Return the [X, Y] coordinate for the center point of the cell that contains the specified text.  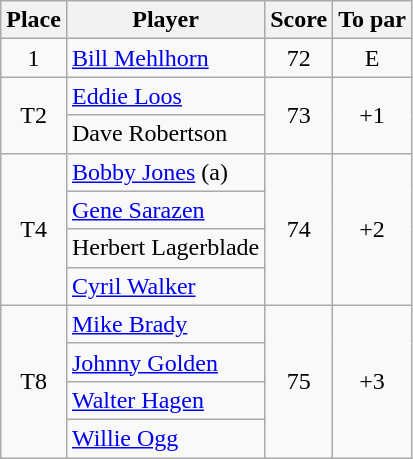
T4 [34, 229]
Johnny Golden [165, 362]
Willie Ogg [165, 438]
1 [34, 58]
74 [299, 229]
+1 [372, 115]
Bill Mehlhorn [165, 58]
E [372, 58]
73 [299, 115]
Herbert Lagerblade [165, 248]
T2 [34, 115]
Score [299, 20]
To par [372, 20]
+3 [372, 381]
Eddie Loos [165, 96]
Gene Sarazen [165, 210]
T8 [34, 381]
Mike Brady [165, 324]
Dave Robertson [165, 134]
Player [165, 20]
72 [299, 58]
75 [299, 381]
Bobby Jones (a) [165, 172]
Place [34, 20]
Walter Hagen [165, 400]
+2 [372, 229]
Cyril Walker [165, 286]
